Identify which cell holds the provided text, then report its (X, Y) central coordinate. 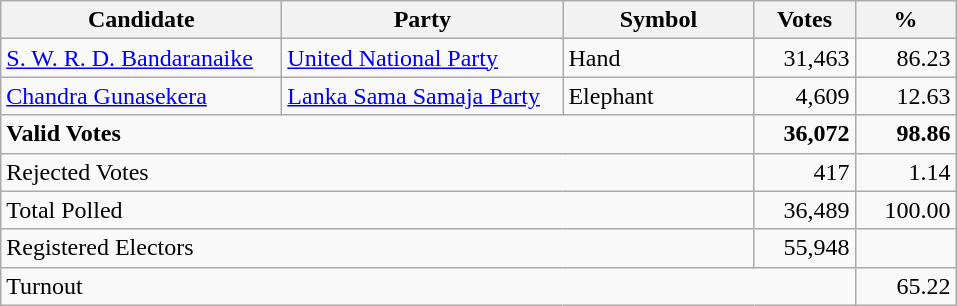
100.00 (906, 210)
Symbol (658, 20)
Elephant (658, 96)
Votes (804, 20)
Candidate (142, 20)
Party (422, 20)
1.14 (906, 172)
417 (804, 172)
36,489 (804, 210)
% (906, 20)
98.86 (906, 134)
Lanka Sama Samaja Party (422, 96)
Chandra Gunasekera (142, 96)
Registered Electors (378, 248)
55,948 (804, 248)
12.63 (906, 96)
Valid Votes (378, 134)
United National Party (422, 58)
S. W. R. D. Bandaranaike (142, 58)
Rejected Votes (378, 172)
31,463 (804, 58)
Total Polled (378, 210)
36,072 (804, 134)
86.23 (906, 58)
65.22 (906, 286)
4,609 (804, 96)
Hand (658, 58)
Turnout (428, 286)
